Pinpoint the cell where the given text exists, returning its (x, y) midpoint coordinate. 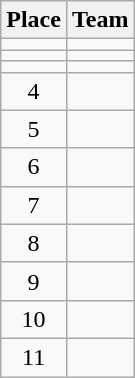
5 (34, 129)
Team (100, 20)
4 (34, 91)
11 (34, 357)
Place (34, 20)
9 (34, 281)
10 (34, 319)
8 (34, 243)
6 (34, 167)
7 (34, 205)
